Scan for the cell matching the given text and deliver its [X, Y] coordinate at center. 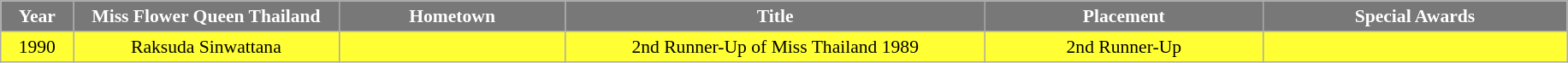
Placement [1124, 16]
Miss Flower Queen Thailand [206, 16]
Hometown [452, 16]
Special Awards [1415, 16]
1990 [38, 47]
Year [38, 16]
2nd Runner-Up of Miss Thailand 1989 [775, 47]
Raksuda Sinwattana [206, 47]
Title [775, 16]
2nd Runner-Up [1124, 47]
